Pinpoint the cell where the given text exists, returning its (X, Y) midpoint coordinate. 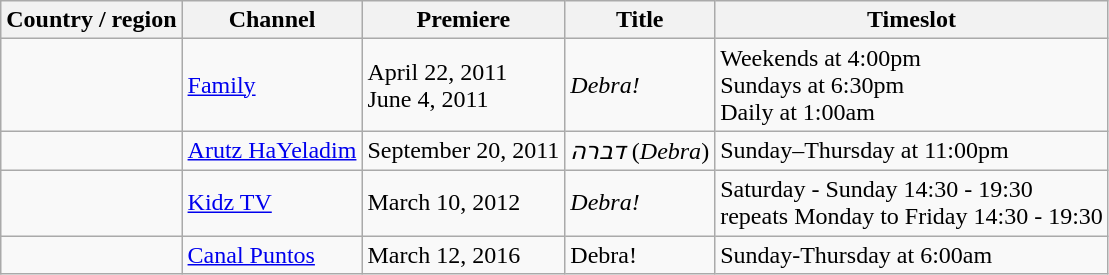
Sunday-Thursday at 6:00am (912, 255)
March 12, 2016 (464, 255)
September 20, 2011 (464, 151)
Title (640, 20)
April 22, 2011 June 4, 2011 (464, 85)
Family (272, 85)
Canal Puntos (272, 255)
Timeslot (912, 20)
Sunday–Thursday at 11:00pm (912, 151)
March 10, 2012 (464, 202)
Channel (272, 20)
Arutz HaYeladim (272, 151)
Weekends at 4:00pm Sundays at 6:30pm Daily at 1:00am (912, 85)
Premiere (464, 20)
דברה (Debra) (640, 151)
Country / region (92, 20)
Kidz TV (272, 202)
Saturday - Sunday 14:30 - 19:30repeats Monday to Friday 14:30 - 19:30 (912, 202)
